Locate the cell with the specified text and output its (x, y) center coordinate. 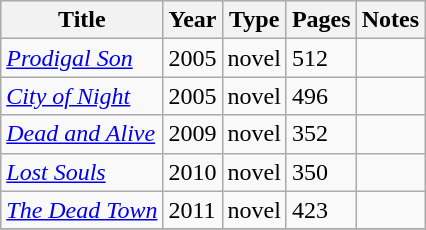
Type (254, 20)
2009 (192, 134)
Pages (321, 20)
2010 (192, 172)
423 (321, 210)
Lost Souls (82, 172)
Prodigal Son (82, 58)
Notes (390, 20)
Title (82, 20)
352 (321, 134)
City of Night (82, 96)
Year (192, 20)
496 (321, 96)
350 (321, 172)
2011 (192, 210)
Dead and Alive (82, 134)
The Dead Town (82, 210)
512 (321, 58)
